Detect which cell encompasses the target text, then output its (X, Y) center coordinate. 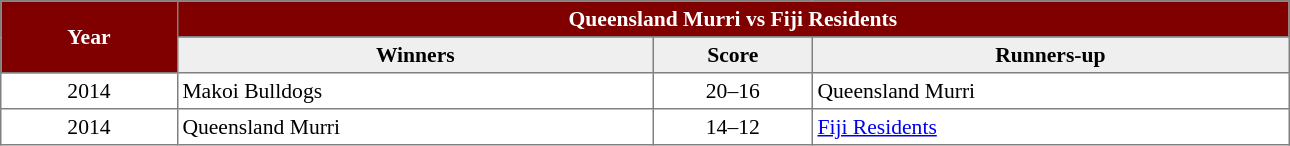
Fiji Residents (1050, 127)
Year (89, 37)
14–12 (732, 127)
Makoi Bulldogs (415, 91)
Score (732, 55)
Queensland Murri vs Fiji Residents (732, 19)
20–16 (732, 91)
Winners (415, 55)
Runners-up (1050, 55)
